Scan for the cell matching the given text and deliver its (x, y) coordinate at center. 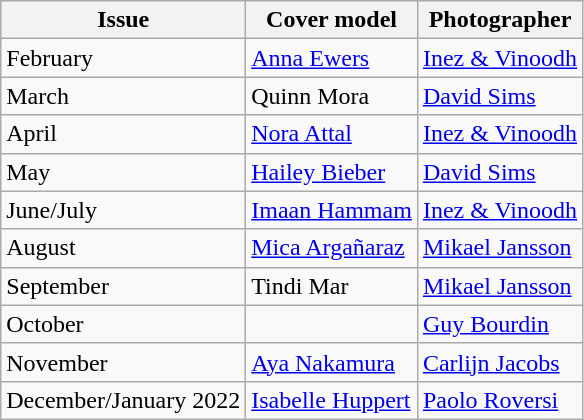
Guy Bourdin (500, 324)
Photographer (500, 20)
Nora Attal (332, 134)
Carlijn Jacobs (500, 362)
April (124, 134)
August (124, 248)
October (124, 324)
Quinn Mora (332, 96)
Imaan Hammam (332, 210)
March (124, 96)
Tindi Mar (332, 286)
Issue (124, 20)
Cover model (332, 20)
November (124, 362)
February (124, 58)
December/January 2022 (124, 400)
June/July (124, 210)
May (124, 172)
Paolo Roversi (500, 400)
Mica Argañaraz (332, 248)
Anna Ewers (332, 58)
Isabelle Huppert (332, 400)
September (124, 286)
Aya Nakamura (332, 362)
Hailey Bieber (332, 172)
